Extract the [x, y] coordinate from the center of the cell holding the provided text.  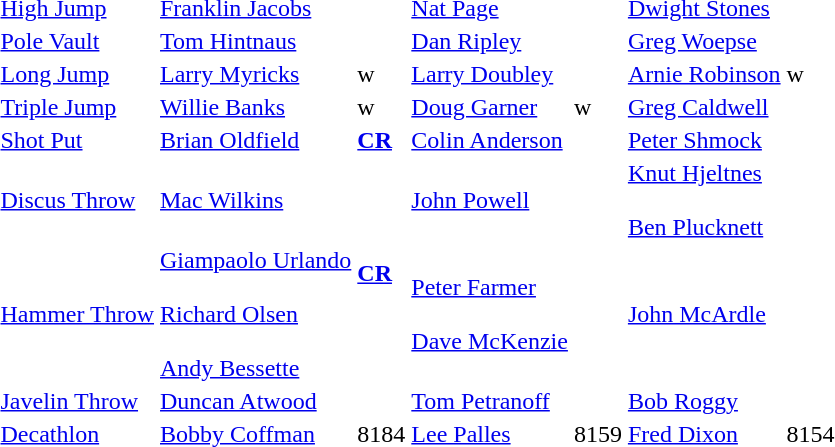
Greg Woepse [704, 41]
Bob Roggy [704, 401]
Knut HjeltnesBen Plucknett [704, 200]
John Powell [490, 200]
Brian Oldfield [256, 140]
John McArdle [704, 314]
Colin Anderson [490, 140]
Mac Wilkins [256, 200]
Larry Myricks [256, 74]
Peter Shmock [704, 140]
Giampaolo UrlandoRichard OlsenAndy Bessette [256, 314]
Larry Doubley [490, 74]
Willie Banks [256, 107]
Greg Caldwell [704, 107]
Doug Garner [490, 107]
Peter FarmerDave McKenzie [490, 314]
Duncan Atwood [256, 401]
Dan Ripley [490, 41]
Arnie Robinson [704, 74]
Tom Hintnaus [256, 41]
Tom Petranoff [490, 401]
